Search for the cell housing the specified text and yield its [x, y] center coordinate. 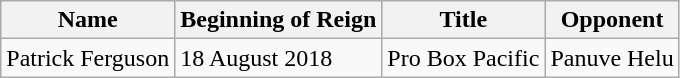
Beginning of Reign [278, 20]
18 August 2018 [278, 58]
Patrick Ferguson [88, 58]
Opponent [612, 20]
Pro Box Pacific [464, 58]
Name [88, 20]
Panuve Helu [612, 58]
Title [464, 20]
